Determine the [X, Y] coordinate at the center of the cell enclosing the given text.  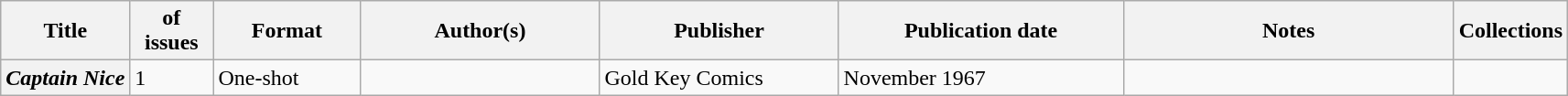
of issues [172, 31]
Publisher [719, 31]
Title [66, 31]
Notes [1289, 31]
Captain Nice [66, 78]
Format [287, 31]
Collections [1510, 31]
November 1967 [981, 78]
Gold Key Comics [719, 78]
1 [172, 78]
One-shot [287, 78]
Publication date [981, 31]
Author(s) [480, 31]
